Provide the [X, Y] coordinate of the cell's center where the given text is located.  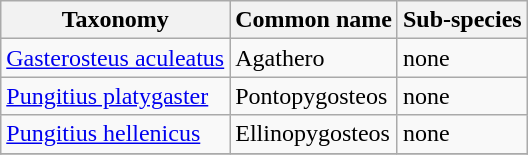
Common name [314, 20]
Pungitius hellenicus [116, 134]
Ellinopygosteos [314, 134]
Pungitius platygaster [116, 96]
Sub-species [462, 20]
Agathero [314, 58]
Taxonomy [116, 20]
Pontopygosteos [314, 96]
Gasterosteus aculeatus [116, 58]
